Output the [X, Y] coordinate of the center of the cell containing the given text.  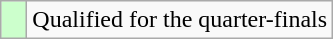
Qualified for the quarter-finals [180, 20]
